For the text-containing cell, return its midpoint in [x, y] coordinate format. 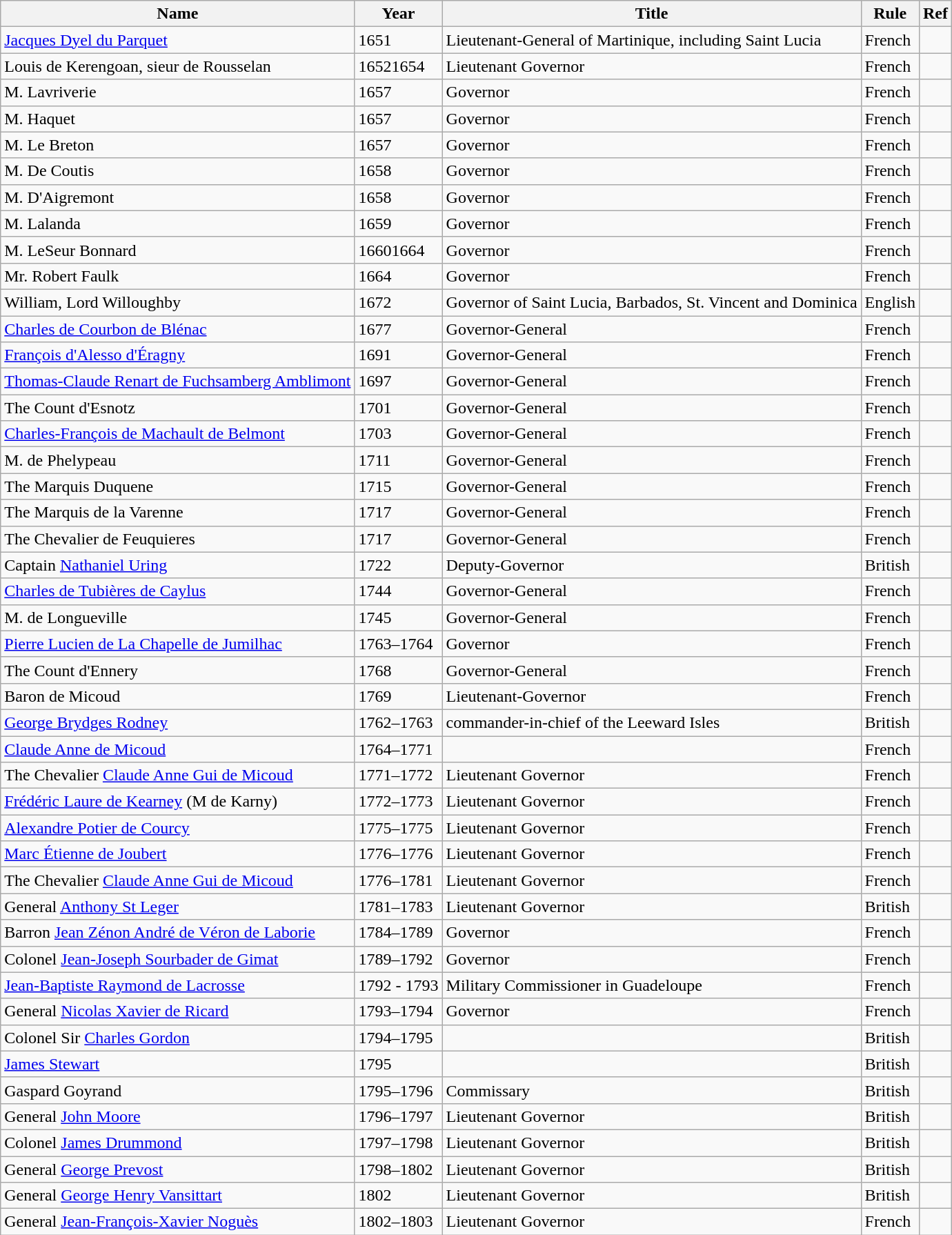
1715 [399, 486]
1659 [399, 224]
1794–1795 [399, 1038]
1802–1803 [399, 1222]
1764–1771 [399, 749]
Baron de Micoud [178, 696]
1798–1802 [399, 1169]
Charles-François de Machault de Belmont [178, 434]
1664 [399, 276]
1789–1792 [399, 959]
1776–1776 [399, 854]
Marc Étienne de Joubert [178, 854]
The Count d'Esnotz [178, 408]
Year [399, 14]
Jean-Baptiste Raymond de Lacrosse [178, 985]
Deputy-Governor [651, 565]
Charles de Courbon de Blénac [178, 329]
1703 [399, 434]
1802 [399, 1196]
commander-in-chief of the Leeward Isles [651, 722]
Alexandre Potier de Courcy [178, 828]
1796–1797 [399, 1116]
Title [651, 14]
General Nicolas Xavier de Ricard [178, 1011]
Pierre Lucien de La Chapelle de Jumilhac [178, 644]
James Stewart [178, 1064]
Rule [890, 14]
M. Haquet [178, 119]
M. de Longueville [178, 617]
François d'Alesso d'Éragny [178, 355]
Mr. Robert Faulk [178, 276]
Military Commissioner in Guadeloupe [651, 985]
General George Prevost [178, 1169]
Captain Nathaniel Uring [178, 565]
Colonel Sir Charles Gordon [178, 1038]
Governor of Saint Lucia, Barbados, St. Vincent and Dominica [651, 302]
The Marquis Duquene [178, 486]
1745 [399, 617]
1776–1781 [399, 880]
1672 [399, 302]
1793–1794 [399, 1011]
Name [178, 14]
1762–1763 [399, 722]
1763–1764 [399, 644]
General Anthony St Leger [178, 907]
General John Moore [178, 1116]
M. Lalanda [178, 224]
1775–1775 [399, 828]
Colonel Jean-Joseph Sourbader de Gimat [178, 959]
Colonel James Drummond [178, 1143]
Jacques Dyel du Parquet [178, 40]
1744 [399, 591]
M. D'Aigremont [178, 197]
George Brydges Rodney [178, 722]
Charles de Tubières de Caylus [178, 591]
1711 [399, 460]
M. LeSeur Bonnard [178, 250]
1781–1783 [399, 907]
The Chevalier de Feuquieres [178, 539]
M. Le Breton [178, 145]
Barron Jean Zénon André de Véron de Laborie [178, 933]
1722 [399, 565]
1691 [399, 355]
M. De Coutis [178, 171]
M. de Phelypeau [178, 460]
Lieutenant-Governor [651, 696]
Lieutenant-General of Martinique, including Saint Lucia [651, 40]
William, Lord Willoughby [178, 302]
1697 [399, 382]
1772–1773 [399, 802]
The Count d'Ennery [178, 670]
16601664 [399, 250]
16521654 [399, 66]
Gaspard Goyrand [178, 1090]
English [890, 302]
1701 [399, 408]
General George Henry Vansittart [178, 1196]
1768 [399, 670]
Thomas-Claude Renart de Fuchsamberg Amblimont [178, 382]
Frédéric Laure de Kearney (M de Karny) [178, 802]
General Jean-François-Xavier Noguès [178, 1222]
1795–1796 [399, 1090]
Ref [935, 14]
1651 [399, 40]
1784–1789 [399, 933]
The Marquis de la Varenne [178, 513]
1792 - 1793 [399, 985]
Louis de Kerengoan, sieur de Rousselan [178, 66]
1771–1772 [399, 775]
M. Lavriverie [178, 92]
Commissary [651, 1090]
1795 [399, 1064]
1677 [399, 329]
1769 [399, 696]
Claude Anne de Micoud [178, 749]
1797–1798 [399, 1143]
